From the cell containing the given text, extract its center point as (X, Y) coordinate. 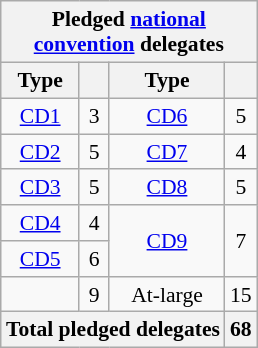
CD6 (167, 116)
CD2 (40, 152)
CD3 (40, 187)
CD8 (167, 187)
CD5 (40, 259)
CD9 (167, 240)
3 (94, 116)
9 (94, 294)
68 (241, 330)
CD1 (40, 116)
Pledged nationalconvention delegates (129, 32)
15 (241, 294)
Total pledged delegates (113, 330)
6 (94, 259)
CD4 (40, 223)
CD7 (167, 152)
At-large (167, 294)
7 (241, 240)
